Extract the (x, y) coordinate from the center of the cell holding the provided text.  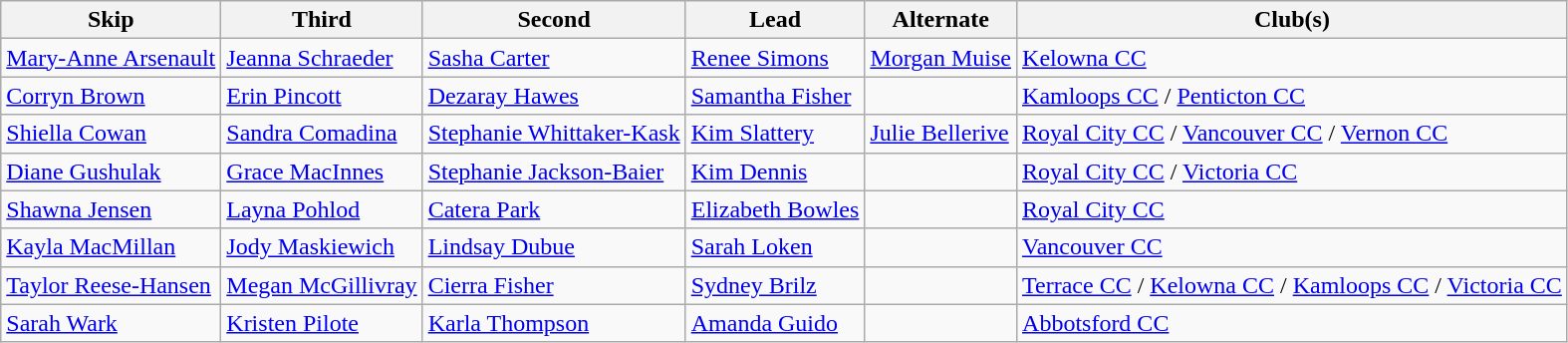
Erin Pincott (322, 96)
Sasha Carter (554, 58)
Elizabeth Bowles (775, 209)
Terrace CC / Kelowna CC / Kamloops CC / Victoria CC (1293, 285)
Shiella Cowan (112, 134)
Sydney Brilz (775, 285)
Shawna Jensen (112, 209)
Sarah Wark (112, 323)
Diane Gushulak (112, 171)
Jeanna Schraeder (322, 58)
Royal City CC (1293, 209)
Morgan Muise (940, 58)
Mary-Anne Arsenault (112, 58)
Amanda Guido (775, 323)
Stephanie Whittaker-Kask (554, 134)
Kamloops CC / Penticton CC (1293, 96)
Kristen Pilote (322, 323)
Karla Thompson (554, 323)
Royal City CC / Vancouver CC / Vernon CC (1293, 134)
Julie Bellerive (940, 134)
Catera Park (554, 209)
Club(s) (1293, 20)
Third (322, 20)
Sarah Loken (775, 247)
Kelowna CC (1293, 58)
Lead (775, 20)
Lindsay Dubue (554, 247)
Kayla MacMillan (112, 247)
Megan McGillivray (322, 285)
Jody Maskiewich (322, 247)
Kim Dennis (775, 171)
Grace MacInnes (322, 171)
Kim Slattery (775, 134)
Layna Pohlod (322, 209)
Dezaray Hawes (554, 96)
Vancouver CC (1293, 247)
Royal City CC / Victoria CC (1293, 171)
Samantha Fisher (775, 96)
Renee Simons (775, 58)
Stephanie Jackson-Baier (554, 171)
Corryn Brown (112, 96)
Taylor Reese-Hansen (112, 285)
Sandra Comadina (322, 134)
Alternate (940, 20)
Abbotsford CC (1293, 323)
Skip (112, 20)
Second (554, 20)
Cierra Fisher (554, 285)
